For the text-containing cell, return its midpoint in [X, Y] coordinate format. 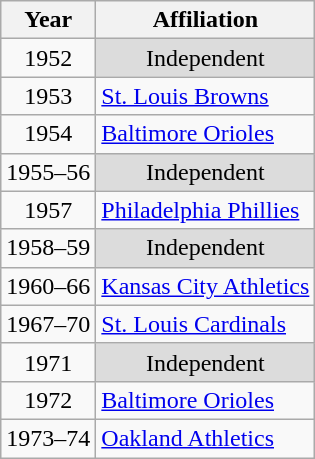
Kansas City Athletics [206, 286]
St. Louis Browns [206, 96]
Oakland Athletics [206, 438]
1957 [48, 210]
1960–66 [48, 286]
1955–56 [48, 172]
1967–70 [48, 324]
1958–59 [48, 248]
1954 [48, 134]
1953 [48, 96]
1972 [48, 400]
1971 [48, 362]
Affiliation [206, 20]
St. Louis Cardinals [206, 324]
1952 [48, 58]
Philadelphia Phillies [206, 210]
Year [48, 20]
1973–74 [48, 438]
